Return (x, y) of the center of cell containing provided text 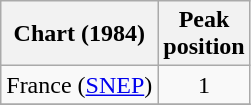
1 (204, 85)
Chart (1984) (80, 34)
Peakposition (204, 34)
France (SNEP) (80, 85)
